Identify which cell holds the provided text, then report its (X, Y) central coordinate. 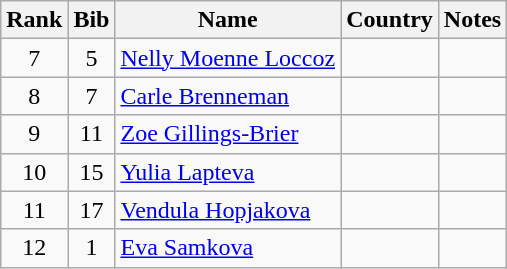
Vendula Hopjakova (228, 210)
1 (92, 248)
8 (34, 96)
5 (92, 58)
12 (34, 248)
Carle Brenneman (228, 96)
10 (34, 172)
Eva Samkova (228, 248)
Notes (472, 20)
Bib (92, 20)
Yulia Lapteva (228, 172)
Nelly Moenne Loccoz (228, 58)
Country (390, 20)
17 (92, 210)
9 (34, 134)
15 (92, 172)
Zoe Gillings-Brier (228, 134)
Rank (34, 20)
Name (228, 20)
